Return the (X, Y) coordinate for the center point of the cell that contains the specified text.  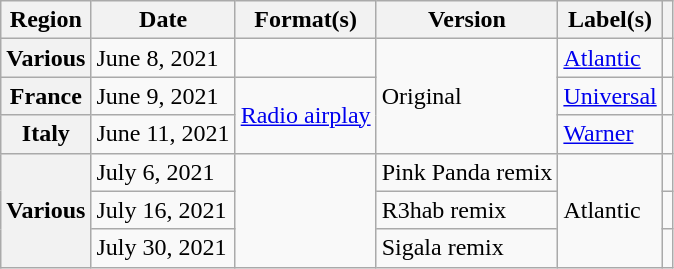
Date (163, 20)
Universal (610, 96)
June 11, 2021 (163, 134)
Label(s) (610, 20)
France (46, 96)
Warner (610, 134)
R3hab remix (467, 210)
July 6, 2021 (163, 172)
Pink Panda remix (467, 172)
Format(s) (306, 20)
Italy (46, 134)
Original (467, 96)
June 9, 2021 (163, 96)
Sigala remix (467, 248)
Version (467, 20)
July 30, 2021 (163, 248)
July 16, 2021 (163, 210)
Region (46, 20)
Radio airplay (306, 115)
June 8, 2021 (163, 58)
